Capture the cell that displays the provided text and extract its (X, Y) central coordinate. 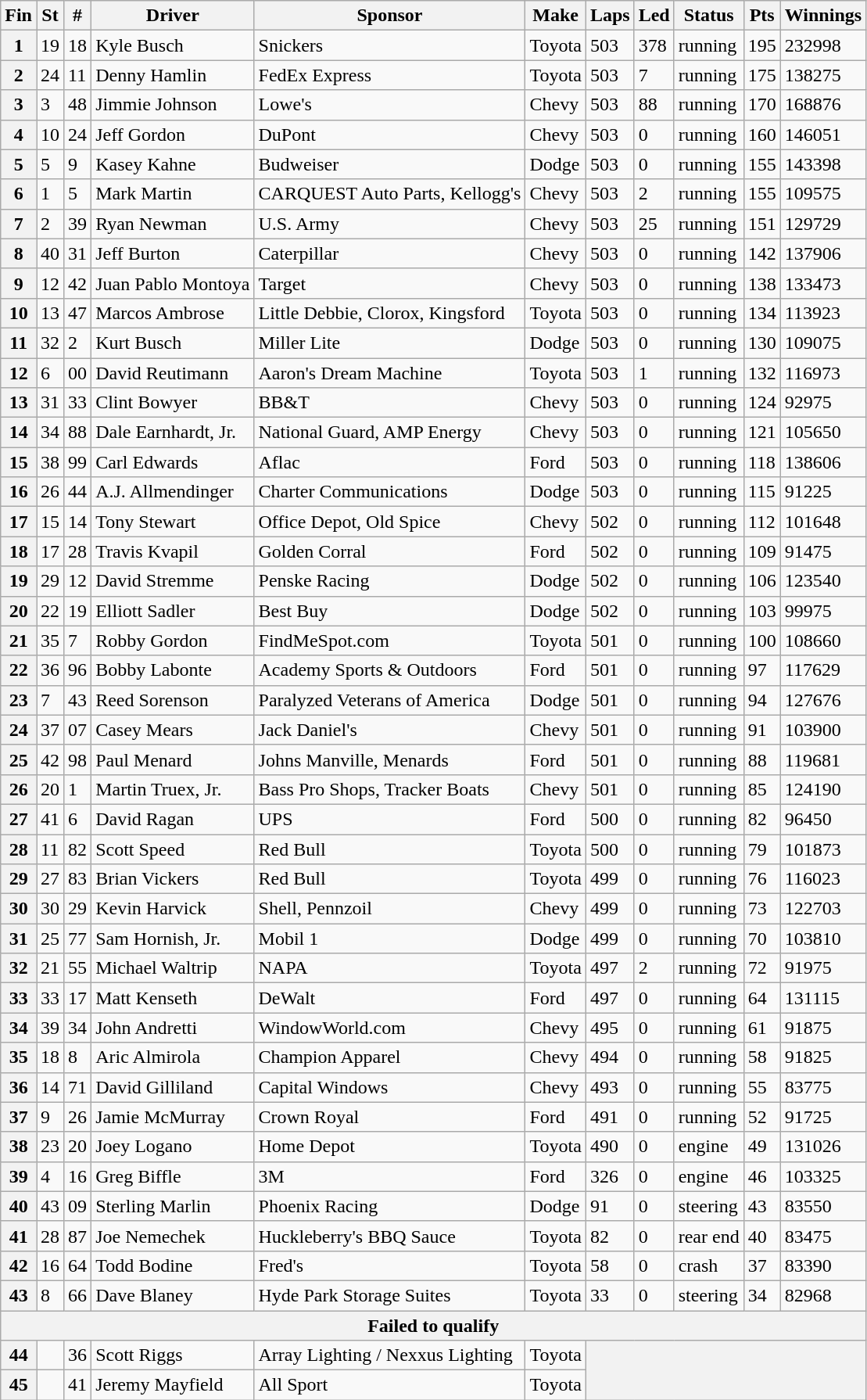
David Reutimann (173, 373)
83550 (822, 1206)
Fin (19, 16)
Paul Menard (173, 759)
Paralyzed Veterans of America (389, 700)
All Sport (389, 1385)
Tony Stewart (173, 522)
DuPont (389, 135)
WindowWorld.com (389, 1028)
71 (78, 1087)
rear end (708, 1236)
99975 (822, 611)
91825 (822, 1057)
UPS (389, 819)
Target (389, 283)
Sterling Marlin (173, 1206)
91975 (822, 968)
48 (78, 105)
151 (761, 224)
Johns Manville, Menards (389, 759)
98 (78, 759)
123540 (822, 581)
Academy Sports & Outdoors (389, 670)
92975 (822, 403)
142 (761, 253)
Sam Hornish, Jr. (173, 939)
Marcos Ambrose (173, 313)
119681 (822, 759)
Kurt Busch (173, 343)
47 (78, 313)
Jeff Gordon (173, 135)
170 (761, 105)
Lowe's (389, 105)
83475 (822, 1236)
# (78, 16)
John Andretti (173, 1028)
91725 (822, 1117)
Bobby Labonte (173, 670)
70 (761, 939)
Little Debbie, Clorox, Kingsford (389, 313)
494 (610, 1057)
100 (761, 641)
378 (654, 45)
Capital Windows (389, 1087)
National Guard, AMP Energy (389, 433)
Kyle Busch (173, 45)
109 (761, 551)
Todd Bodine (173, 1265)
09 (78, 1206)
491 (610, 1117)
Penske Racing (389, 581)
109575 (822, 194)
72 (761, 968)
83775 (822, 1087)
Greg Biffle (173, 1176)
Failed to qualify (433, 1326)
Make (555, 16)
131026 (822, 1147)
97 (761, 670)
103810 (822, 939)
79 (761, 849)
96450 (822, 819)
Status (708, 16)
Array Lighting / Nexxus Lighting (389, 1355)
Kevin Harvick (173, 909)
Huckleberry's BBQ Sauce (389, 1236)
124190 (822, 789)
00 (78, 373)
Pts (761, 16)
Jeff Burton (173, 253)
BB&T (389, 403)
Led (654, 16)
66 (78, 1295)
Elliott Sadler (173, 611)
Home Depot (389, 1147)
Mark Martin (173, 194)
109075 (822, 343)
91225 (822, 492)
Joe Nemechek (173, 1236)
Champion Apparel (389, 1057)
490 (610, 1147)
Clint Bowyer (173, 403)
Phoenix Racing (389, 1206)
Dave Blaney (173, 1295)
Aric Almirola (173, 1057)
118 (761, 462)
52 (761, 1117)
Martin Truex, Jr. (173, 789)
77 (78, 939)
Shell, Pennzoil (389, 909)
Dale Earnhardt, Jr. (173, 433)
David Ragan (173, 819)
Jamie McMurray (173, 1117)
138 (761, 283)
Joey Logano (173, 1147)
105650 (822, 433)
49 (761, 1147)
76 (761, 879)
96 (78, 670)
Golden Corral (389, 551)
127676 (822, 700)
Ryan Newman (173, 224)
87 (78, 1236)
175 (761, 75)
99 (78, 462)
Charter Communications (389, 492)
137906 (822, 253)
Brian Vickers (173, 879)
103 (761, 611)
131115 (822, 998)
Crown Royal (389, 1117)
91475 (822, 551)
73 (761, 909)
85 (761, 789)
NAPA (389, 968)
146051 (822, 135)
168876 (822, 105)
61 (761, 1028)
Office Depot, Old Spice (389, 522)
Winnings (822, 16)
Fred's (389, 1265)
Scott Riggs (173, 1355)
108660 (822, 641)
116973 (822, 373)
Travis Kvapil (173, 551)
3M (389, 1176)
FindMeSpot.com (389, 641)
Scott Speed (173, 849)
crash (708, 1265)
112 (761, 522)
101873 (822, 849)
Jeremy Mayfield (173, 1385)
Aflac (389, 462)
132 (761, 373)
103900 (822, 730)
326 (610, 1176)
Driver (173, 16)
Jimmie Johnson (173, 105)
116023 (822, 879)
Miller Lite (389, 343)
493 (610, 1087)
Casey Mears (173, 730)
Denny Hamlin (173, 75)
46 (761, 1176)
Kasey Kahne (173, 164)
Mobil 1 (389, 939)
A.J. Allmendinger (173, 492)
Caterpillar (389, 253)
Juan Pablo Montoya (173, 283)
Jack Daniel's (389, 730)
124 (761, 403)
82968 (822, 1295)
Carl Edwards (173, 462)
195 (761, 45)
FedEx Express (389, 75)
David Gilliland (173, 1087)
83 (78, 879)
232998 (822, 45)
103325 (822, 1176)
106 (761, 581)
83390 (822, 1265)
495 (610, 1028)
David Stremme (173, 581)
Budweiser (389, 164)
U.S. Army (389, 224)
133473 (822, 283)
143398 (822, 164)
CARQUEST Auto Parts, Kellogg's (389, 194)
Laps (610, 16)
Reed Sorenson (173, 700)
Robby Gordon (173, 641)
138275 (822, 75)
Best Buy (389, 611)
129729 (822, 224)
Matt Kenseth (173, 998)
115 (761, 492)
91875 (822, 1028)
Sponsor (389, 16)
121 (761, 433)
Aaron's Dream Machine (389, 373)
134 (761, 313)
45 (19, 1385)
130 (761, 343)
101648 (822, 522)
94 (761, 700)
Hyde Park Storage Suites (389, 1295)
113923 (822, 313)
117629 (822, 670)
Snickers (389, 45)
07 (78, 730)
DeWalt (389, 998)
138606 (822, 462)
Bass Pro Shops, Tracker Boats (389, 789)
160 (761, 135)
122703 (822, 909)
St (50, 16)
Michael Waltrip (173, 968)
